Provide the (x, y) coordinate of the cell's center where the given text is located.  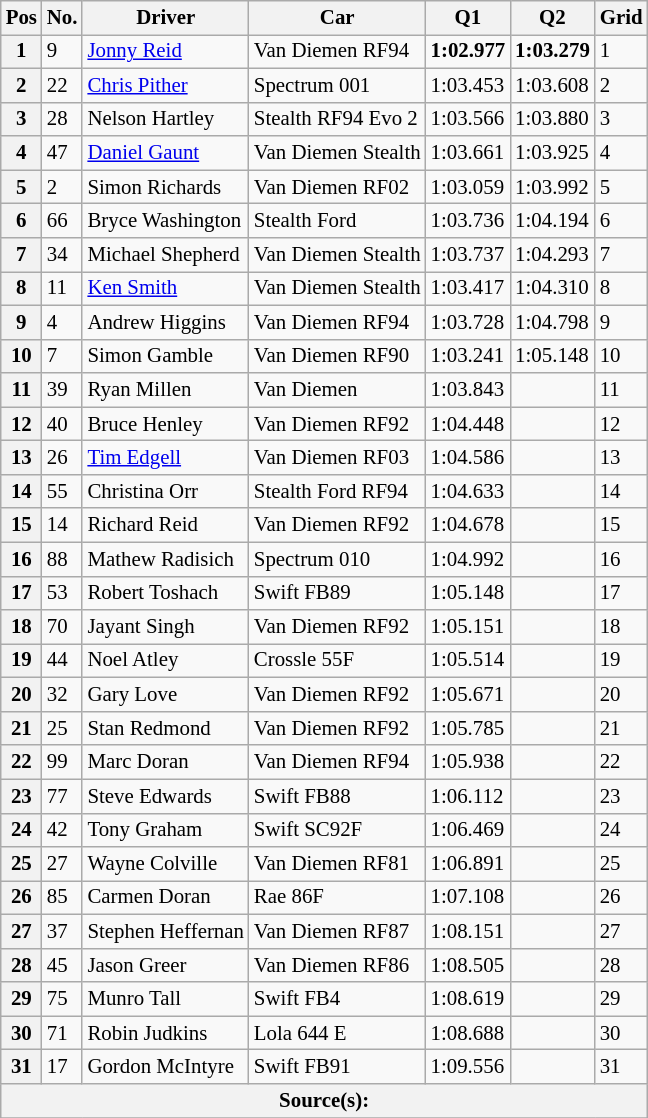
1:03.661 (468, 153)
Spectrum 001 (338, 85)
Van Diemen RF87 (338, 931)
Ken Smith (165, 288)
Source(s): (324, 1101)
Ryan Millen (165, 390)
55 (62, 491)
1:08.688 (468, 1033)
Tony Graham (165, 830)
37 (62, 931)
1:07.108 (468, 898)
1:03.925 (552, 153)
1:05.514 (468, 661)
1:03.737 (468, 255)
Swift SC92F (338, 830)
Swift FB89 (338, 593)
Lola 644 E (338, 1033)
Tim Edgell (165, 458)
1:08.151 (468, 931)
Gary Love (165, 695)
1:03.241 (468, 356)
70 (62, 627)
Van Diemen RF90 (338, 356)
Stealth RF94 Evo 2 (338, 119)
77 (62, 796)
Simon Gamble (165, 356)
Michael Shepherd (165, 255)
Daniel Gaunt (165, 153)
Pos (22, 18)
Christina Orr (165, 491)
1:04.293 (552, 255)
75 (62, 999)
39 (62, 390)
Mathew Radisich (165, 559)
1:05.785 (468, 728)
Stealth Ford RF94 (338, 491)
1:04.310 (552, 288)
85 (62, 898)
Robert Toshach (165, 593)
99 (62, 762)
Van Diemen RF86 (338, 965)
Stan Redmond (165, 728)
Spectrum 010 (338, 559)
Carmen Doran (165, 898)
Jason Greer (165, 965)
1:03.279 (552, 51)
1:03.453 (468, 85)
Grid (622, 18)
Jayant Singh (165, 627)
1:04.194 (552, 221)
Richard Reid (165, 525)
No. (62, 18)
Crossle 55F (338, 661)
1:03.880 (552, 119)
45 (62, 965)
1:04.798 (552, 322)
Robin Judkins (165, 1033)
Van Diemen RF02 (338, 187)
32 (62, 695)
Swift FB88 (338, 796)
Stephen Heffernan (165, 931)
Car (338, 18)
1:04.448 (468, 424)
1:08.505 (468, 965)
1:06.891 (468, 864)
Wayne Colville (165, 864)
Driver (165, 18)
Marc Doran (165, 762)
Chris Pither (165, 85)
Nelson Hartley (165, 119)
1:04.633 (468, 491)
1:03.059 (468, 187)
Van Diemen (338, 390)
34 (62, 255)
1:05.938 (468, 762)
40 (62, 424)
1:06.112 (468, 796)
Stealth Ford (338, 221)
1:06.469 (468, 830)
Jonny Reid (165, 51)
Simon Richards (165, 187)
42 (62, 830)
44 (62, 661)
88 (62, 559)
1:05.151 (468, 627)
53 (62, 593)
Swift FB4 (338, 999)
1:03.417 (468, 288)
1:08.619 (468, 999)
Gordon McIntyre (165, 1067)
1:03.566 (468, 119)
Van Diemen RF81 (338, 864)
1:03.728 (468, 322)
66 (62, 221)
Steve Edwards (165, 796)
Munro Tall (165, 999)
Rae 86F (338, 898)
Q1 (468, 18)
Noel Atley (165, 661)
1:04.992 (468, 559)
Swift FB91 (338, 1067)
47 (62, 153)
71 (62, 1033)
Van Diemen RF03 (338, 458)
1:04.586 (468, 458)
Q2 (552, 18)
1:05.671 (468, 695)
1:02.977 (468, 51)
1:09.556 (468, 1067)
1:03.608 (552, 85)
1:04.678 (468, 525)
1:03.992 (552, 187)
1:03.843 (468, 390)
1:03.736 (468, 221)
Andrew Higgins (165, 322)
Bruce Henley (165, 424)
Bryce Washington (165, 221)
